Search for the cell housing the specified text and yield its [x, y] center coordinate. 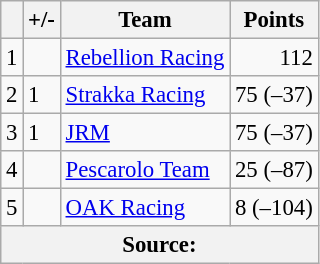
3 [12, 133]
8 (–104) [274, 208]
Points [274, 20]
Source: [160, 245]
5 [12, 208]
OAK Racing [144, 208]
Team [144, 20]
+/- [42, 20]
4 [12, 170]
Rebellion Racing [144, 58]
112 [274, 58]
Pescarolo Team [144, 170]
2 [12, 95]
25 (–87) [274, 170]
Strakka Racing [144, 95]
JRM [144, 133]
